Locate the cell with the specified text and output its [x, y] center coordinate. 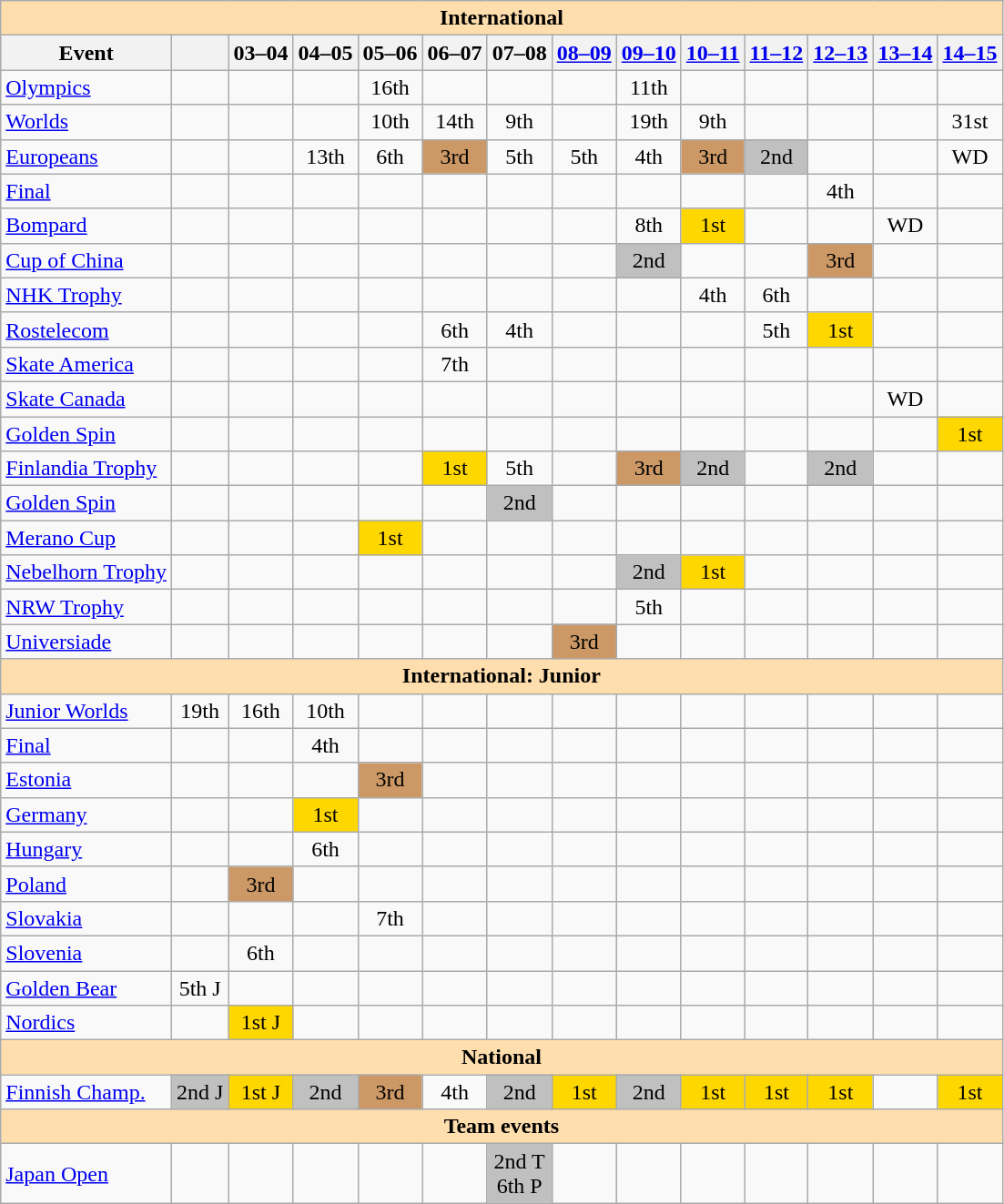
12–13 [841, 53]
Hungary [86, 849]
2nd T 6th P [519, 1174]
08–09 [584, 53]
09–10 [648, 53]
Event [86, 53]
Poland [86, 884]
Merano Cup [86, 538]
Finnish Champ. [86, 1092]
Nordics [86, 1023]
Rostelecom [86, 329]
Golden Bear [86, 987]
Skate America [86, 364]
Universiade [86, 642]
Japan Open [86, 1174]
International: Junior [502, 676]
International [502, 18]
11–12 [776, 53]
Finlandia Trophy [86, 469]
04–05 [326, 53]
31st [970, 122]
14th [455, 122]
Nebelhorn Trophy [86, 572]
10–11 [713, 53]
Slovenia [86, 953]
06–07 [455, 53]
13th [326, 157]
Worlds [86, 122]
Estonia [86, 780]
NHK Trophy [86, 295]
NRW Trophy [86, 607]
14–15 [970, 53]
05–06 [390, 53]
Slovakia [86, 918]
Skate Canada [86, 399]
Bompard [86, 226]
2nd J [199, 1092]
National [502, 1057]
07–08 [519, 53]
Germany [86, 814]
Team events [502, 1127]
13–14 [905, 53]
8th [648, 226]
Olympics [86, 87]
5th J [199, 987]
Cup of China [86, 260]
11th [648, 87]
Junior Worlds [86, 711]
03–04 [260, 53]
Europeans [86, 157]
